Find where the given text appears and provide that cell's center as (x, y) coordinate. 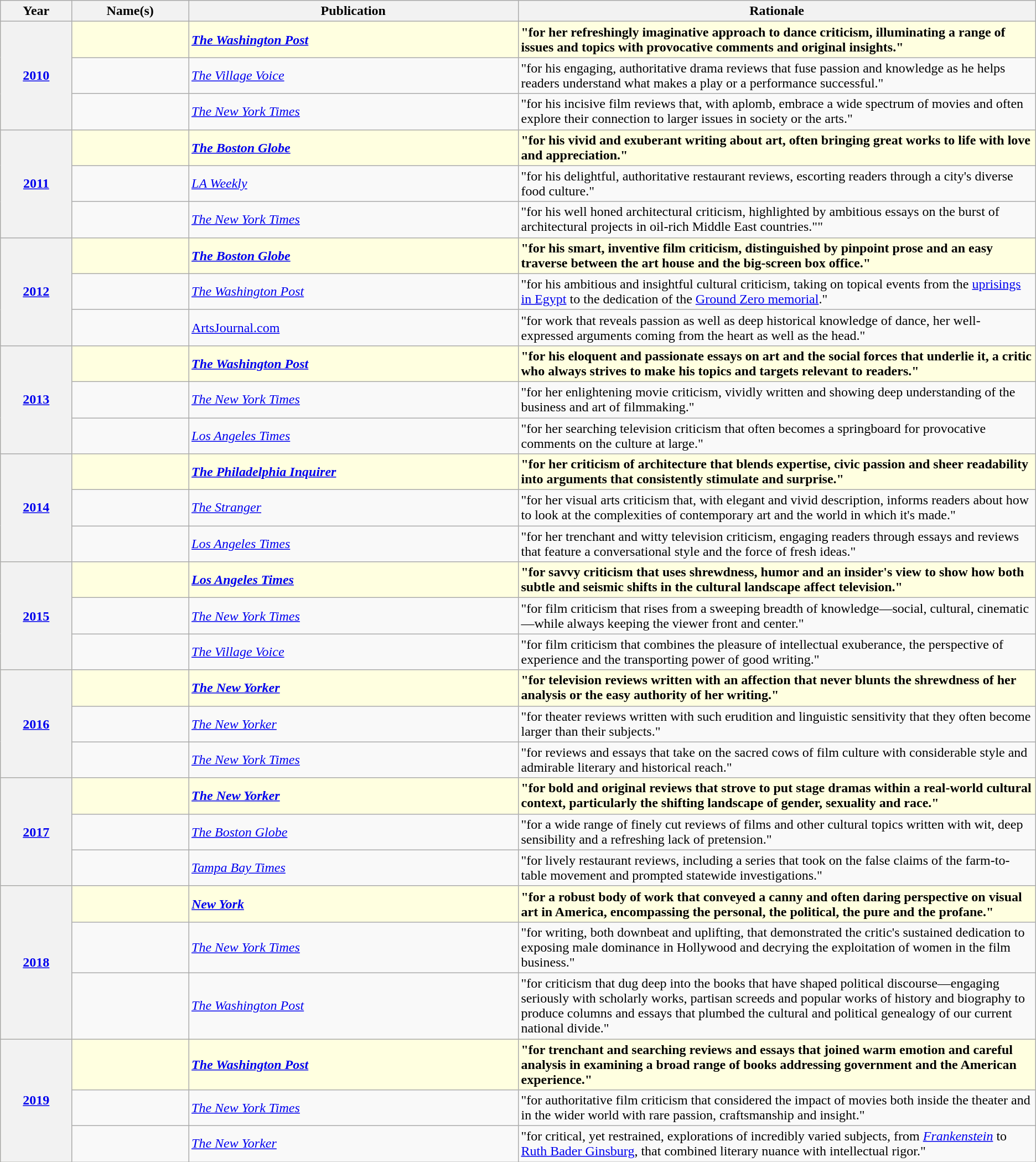
New York (353, 903)
"for reviews and essays that take on the sacred cows of film culture with considerable style and admirable literary and historical reach." (777, 760)
ArtsJournal.com (353, 328)
"for theater reviews written with such erudition and linguistic sensitivity that they often become larger than their subjects." (777, 724)
Publication (353, 11)
2010 (37, 75)
2014 (37, 508)
Rationale (777, 11)
2019 (37, 1100)
"for her searching television criticism that often becomes a springboard for provocative comments on the culture at large." (777, 435)
"for television reviews written with an affection that never blunts the shrewdness of her analysis or the easy authority of her writing." (777, 688)
2012 (37, 291)
"for his smart, inventive film criticism, distinguished by pinpoint prose and an easy traverse between the art house and the big-screen box office." (777, 256)
Tampa Bay Times (353, 868)
"for his delightful, authoritative restaurant reviews, escorting readers through a city's diverse food culture." (777, 184)
"for a wide range of finely cut reviews of films and other cultural topics written with wit, deep sensibility and a refreshing lack of pretension." (777, 832)
"for her enlightening movie criticism, vividly written and showing deep understanding of the business and art of filmmaking." (777, 400)
2017 (37, 832)
The Philadelphia Inquirer (353, 472)
2011 (37, 184)
Year (37, 11)
2013 (37, 400)
"for film criticism that rises from a sweeping breadth of knowledge—social, cultural, cinematic—while always keeping the viewer front and center." (777, 616)
Name(s) (131, 11)
The Stranger (353, 508)
LA Weekly (353, 184)
2015 (37, 616)
2016 (37, 724)
2018 (37, 962)
"for film criticism that combines the pleasure of intellectual exuberance, the perspective of experience and the transporting power of good writing." (777, 652)
"for his vivid and exuberant writing about art, often bringing great works to life with love and appreciation." (777, 147)
